Search for the cell housing the specified text and yield its [x, y] center coordinate. 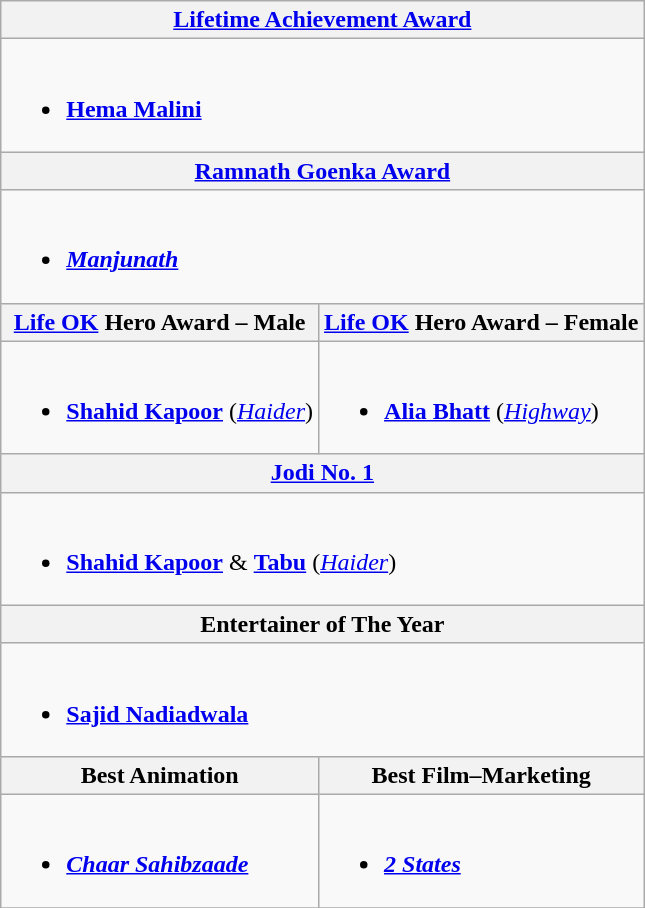
Best Film–Marketing [482, 775]
Lifetime Achievement Award [322, 20]
Alia Bhatt (Highway) [482, 398]
Life OK Hero Award – Female [482, 322]
Manjunath [322, 246]
Chaar Sahibzaade [160, 850]
Best Animation [160, 775]
Hema Malini [322, 96]
Shahid Kapoor (Haider) [160, 398]
Life OK Hero Award – Male [160, 322]
Ramnath Goenka Award [322, 171]
2 States [482, 850]
Entertainer of The Year [322, 624]
Shahid Kapoor & Tabu (Haider) [322, 548]
Jodi No. 1 [322, 473]
Sajid Nadiadwala [322, 700]
